Return (X, Y) of the center of cell containing provided text 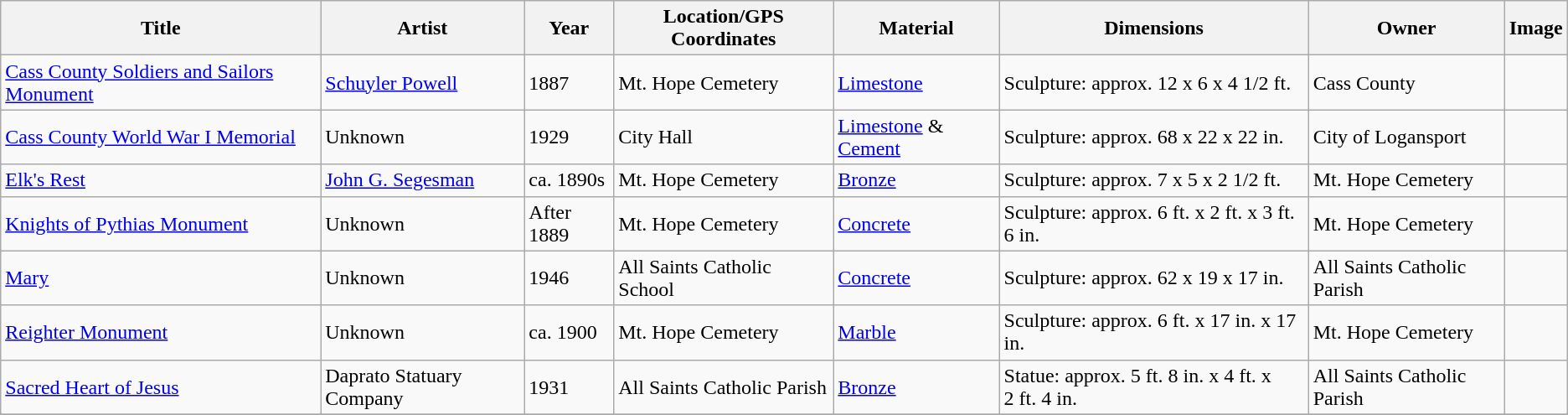
John G. Segesman (422, 180)
Sculpture: approx. 7 x 5 x 2 1/2 ft. (1154, 180)
Sacred Heart of Jesus (161, 387)
Sculpture: approx. 6 ft. x 17 in. x 17 in. (1154, 332)
City of Logansport (1406, 137)
ca. 1890s (570, 180)
Cass County (1406, 82)
Sculpture: approx. 6 ft. x 2 ft. x 3 ft. 6 in. (1154, 223)
Image (1536, 29)
Material (916, 29)
Artist (422, 29)
Limestone & Cement (916, 137)
Limestone (916, 82)
1887 (570, 82)
Daprato Statuary Company (422, 387)
Statue: approx. 5 ft. 8 in. x 4 ft. x 2 ft. 4 in. (1154, 387)
Owner (1406, 29)
Sculpture: approx. 12 x 6 x 4 1/2 ft. (1154, 82)
1946 (570, 278)
Title (161, 29)
City Hall (724, 137)
1929 (570, 137)
Sculpture: approx. 62 x 19 x 17 in. (1154, 278)
Marble (916, 332)
After 1889 (570, 223)
ca. 1900 (570, 332)
Mary (161, 278)
Cass County World War I Memorial (161, 137)
1931 (570, 387)
All Saints Catholic School (724, 278)
Sculpture: approx. 68 x 22 x 22 in. (1154, 137)
Reighter Monument (161, 332)
Elk's Rest (161, 180)
Location/GPS Coordinates (724, 29)
Knights of Pythias Monument (161, 223)
Cass County Soldiers and Sailors Monument (161, 82)
Dimensions (1154, 29)
Schuyler Powell (422, 82)
Year (570, 29)
